For the text-containing cell, return its midpoint in [X, Y] coordinate format. 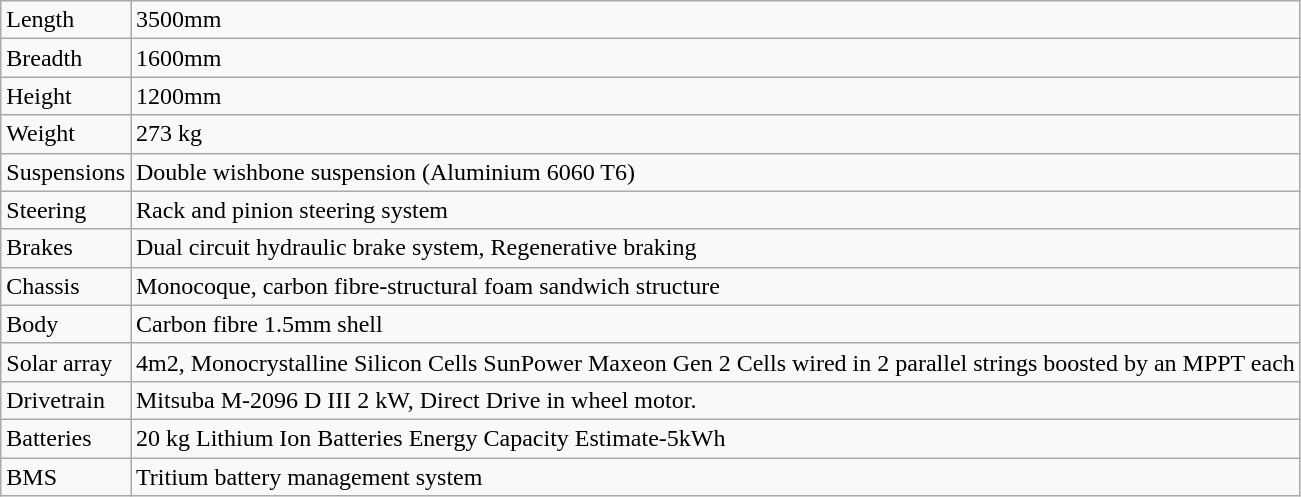
Drivetrain [66, 400]
4m2, Monocrystalline Silicon Cells SunPower Maxeon Gen 2 Cells wired in 2 parallel strings boosted by an MPPT each [715, 362]
3500mm [715, 20]
Solar array [66, 362]
20 kg Lithium Ion Batteries Energy Capacity Estimate-5kWh [715, 438]
1200mm [715, 96]
Steering [66, 210]
Height [66, 96]
Tritium battery management system [715, 477]
BMS [66, 477]
Mitsuba M-2096 D III 2 kW, Direct Drive in wheel motor. [715, 400]
273 kg [715, 134]
Weight [66, 134]
1600mm [715, 58]
Rack and pinion steering system [715, 210]
Body [66, 324]
Suspensions [66, 172]
Brakes [66, 248]
Batteries [66, 438]
Monocoque, carbon fibre-structural foam sandwich structure [715, 286]
Double wishbone suspension (Aluminium 6060 T6) [715, 172]
Carbon fibre 1.5mm shell [715, 324]
Breadth [66, 58]
Length [66, 20]
Chassis [66, 286]
Dual circuit hydraulic brake system, Regenerative braking [715, 248]
